Search for the cell housing the specified text and yield its [X, Y] center coordinate. 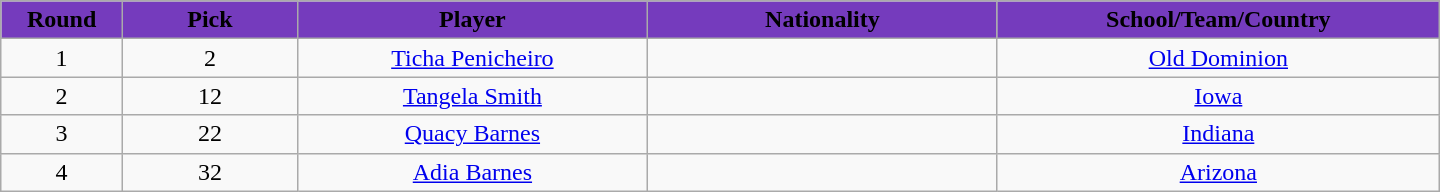
Iowa [1218, 96]
Tangela Smith [472, 96]
22 [210, 134]
Player [472, 20]
3 [62, 134]
Arizona [1218, 172]
12 [210, 96]
School/Team/Country [1218, 20]
4 [62, 172]
Pick [210, 20]
Quacy Barnes [472, 134]
1 [62, 58]
Old Dominion [1218, 58]
Indiana [1218, 134]
Round [62, 20]
32 [210, 172]
Adia Barnes [472, 172]
Nationality [822, 20]
Ticha Penicheiro [472, 58]
